Output the [X, Y] coordinate of the center of the cell containing the given text.  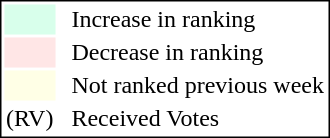
Decrease in ranking [198, 53]
Increase in ranking [198, 19]
(RV) [29, 119]
Not ranked previous week [198, 85]
Received Votes [198, 119]
